Pinpoint the cell where the given text exists, returning its (X, Y) midpoint coordinate. 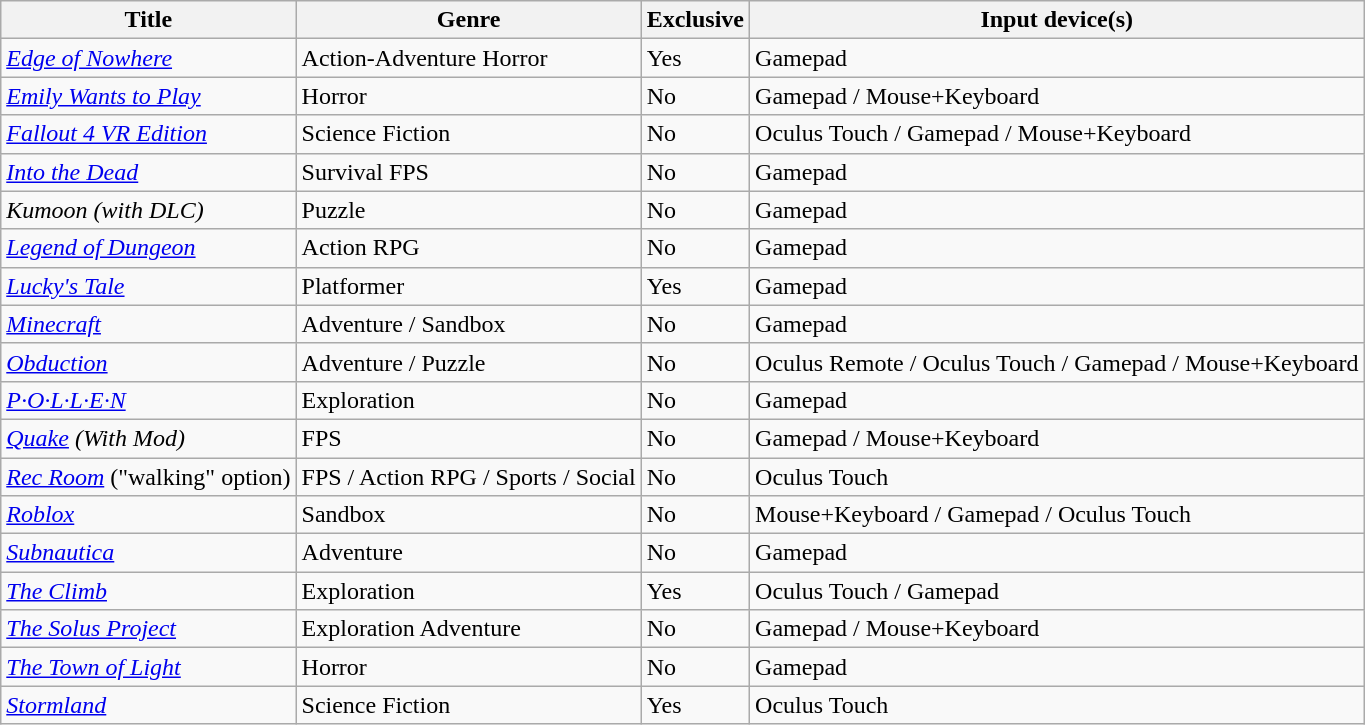
Roblox (148, 515)
Genre (468, 20)
Into the Dead (148, 172)
Platformer (468, 286)
Stormland (148, 705)
Subnautica (148, 553)
Oculus Remote / Oculus Touch / Gamepad / Mouse+Keyboard (1057, 362)
Fallout 4 VR Edition (148, 134)
Adventure (468, 553)
Exclusive (695, 20)
Adventure / Puzzle (468, 362)
FPS (468, 438)
Puzzle (468, 210)
Title (148, 20)
Mouse+Keyboard / Gamepad / Oculus Touch (1057, 515)
The Solus Project (148, 629)
FPS / Action RPG / Sports / Social (468, 477)
Survival FPS (468, 172)
The Climb (148, 591)
Input device(s) (1057, 20)
Adventure / Sandbox (468, 324)
Oculus Touch / Gamepad (1057, 591)
Kumoon (with DLC) (148, 210)
Lucky's Tale (148, 286)
P·O·L·L·E·N (148, 400)
Legend of Dungeon (148, 248)
Emily Wants to Play (148, 96)
Obduction (148, 362)
Sandbox (468, 515)
Exploration Adventure (468, 629)
Action RPG (468, 248)
Minecraft (148, 324)
Quake (With Mod) (148, 438)
The Town of Light (148, 667)
Edge of Nowhere (148, 58)
Action-Adventure Horror (468, 58)
Oculus Touch / Gamepad / Mouse+Keyboard (1057, 134)
Rec Room ("walking" option) (148, 477)
